Determine the (X, Y) coordinate at the center of the cell enclosing the given text.  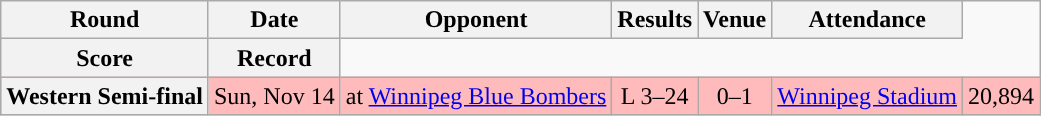
Sun, Nov 14 (274, 96)
20,894 (1002, 96)
L 3–24 (655, 96)
Western Semi-final (105, 96)
Score (105, 58)
Attendance (868, 20)
Venue (735, 20)
at Winnipeg Blue Bombers (476, 96)
Date (274, 20)
0–1 (735, 96)
Record (274, 58)
Opponent (476, 20)
Round (105, 20)
Results (655, 20)
Winnipeg Stadium (868, 96)
